Search for the cell housing the specified text and yield its (x, y) center coordinate. 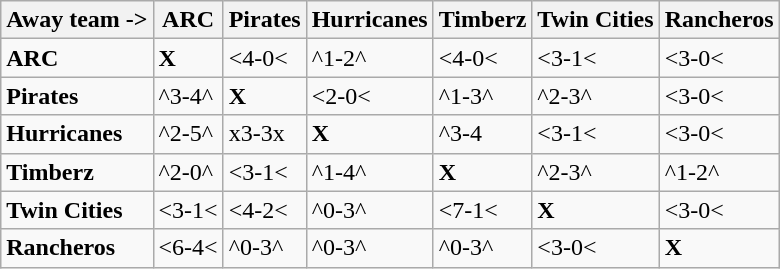
^3-4 (482, 134)
^1-3^ (482, 96)
x3-3x (264, 134)
<6-4< (188, 248)
^2-0^ (188, 172)
^2-5^ (188, 134)
<4-2< (264, 210)
^1-4^ (370, 172)
^3-4^ (188, 96)
Away team -> (77, 20)
<7-1< (482, 210)
<2-0< (370, 96)
